Scan for the cell matching the given text and deliver its [X, Y] coordinate at center. 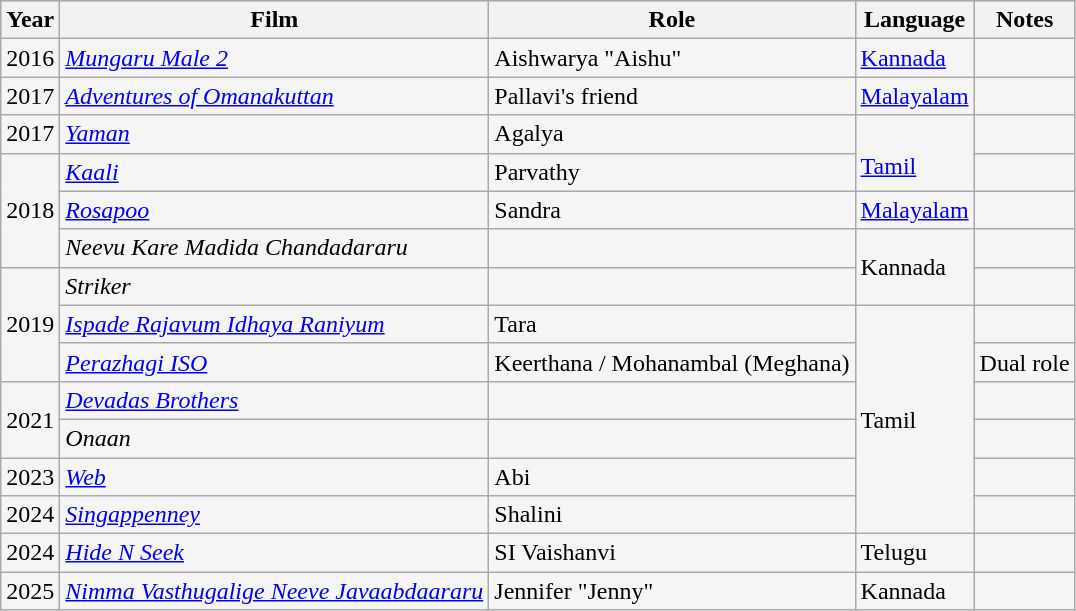
2019 [30, 324]
Parvathy [672, 172]
Dual role [1024, 362]
Perazhagi ISO [274, 362]
Sandra [672, 210]
Rosapoo [274, 210]
2025 [30, 591]
Yaman [274, 134]
Jennifer "Jenny" [672, 591]
Keerthana / Mohanambal (Meghana) [672, 362]
Web [274, 477]
SI Vaishanvi [672, 553]
Onaan [274, 438]
Nimma Vasthugalige Neeve Javaabdaararu [274, 591]
Adventures of Omanakuttan [274, 96]
2018 [30, 210]
Kaali [274, 172]
Shalini [672, 515]
Abi [672, 477]
Telugu [914, 553]
Hide N Seek [274, 553]
Singappenney [274, 515]
Devadas Brothers [274, 400]
Mungaru Male 2 [274, 58]
2023 [30, 477]
Role [672, 20]
Pallavi's friend [672, 96]
Language [914, 20]
Agalya [672, 134]
2021 [30, 419]
Striker [274, 286]
2016 [30, 58]
Year [30, 20]
Notes [1024, 20]
Aishwarya "Aishu" [672, 58]
Ispade Rajavum Idhaya Raniyum [274, 324]
Neevu Kare Madida Chandadararu [274, 248]
Film [274, 20]
Tara [672, 324]
